Provide the [X, Y] coordinate of the cell's center where the given text is located.  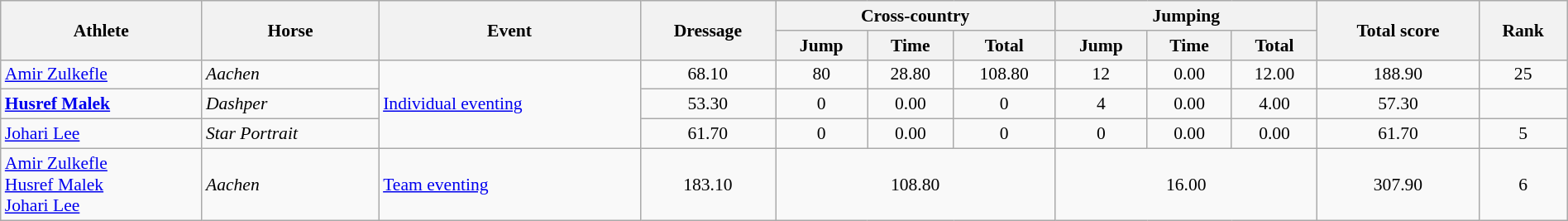
Horse [290, 30]
Team eventing [509, 184]
Event [509, 30]
80 [822, 74]
16.00 [1186, 184]
12 [1102, 74]
28.80 [911, 74]
Individual eventing [509, 104]
5 [1523, 134]
307.90 [1398, 184]
Dashper [290, 104]
Rank [1523, 30]
4 [1102, 104]
4.00 [1274, 104]
68.10 [708, 74]
Star Portrait [290, 134]
57.30 [1398, 104]
Jumping [1186, 16]
Total score [1398, 30]
188.90 [1398, 74]
Amir ZulkefleHusref MalekJohari Lee [101, 184]
Dressage [708, 30]
53.30 [708, 104]
Amir Zulkefle [101, 74]
183.10 [708, 184]
25 [1523, 74]
Johari Lee [101, 134]
12.00 [1274, 74]
Cross-country [915, 16]
6 [1523, 184]
Husref Malek [101, 104]
Athlete [101, 30]
